Provide the (X, Y) coordinate of the cell's center where the given text is located.  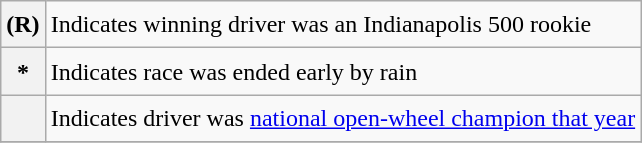
Indicates driver was national open-wheel champion that year (343, 118)
Indicates winning driver was an Indianapolis 500 rookie (343, 24)
(R) (23, 24)
* (23, 72)
Indicates race was ended early by rain (343, 72)
